Determine the [x, y] coordinate at the center of the cell enclosing the given text.  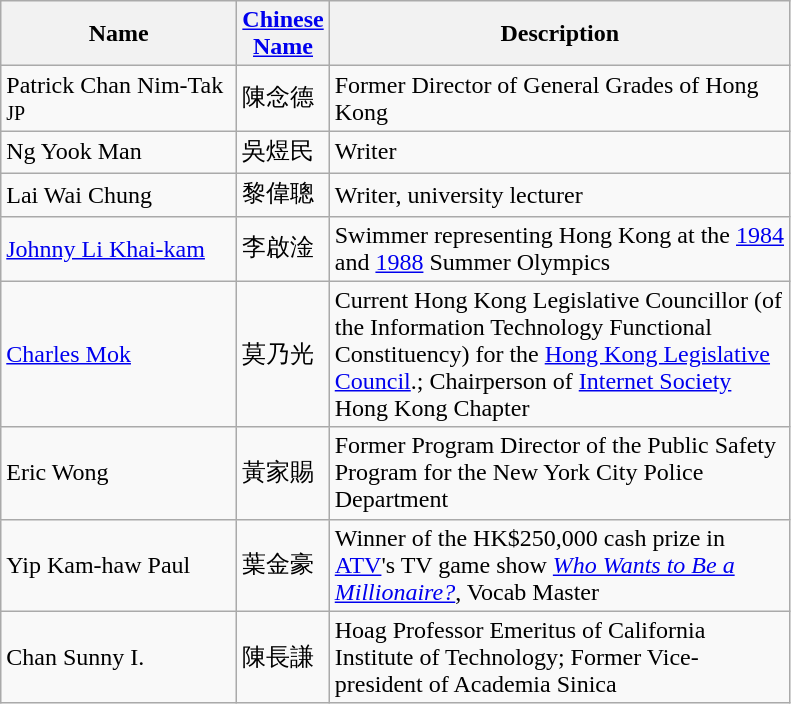
Former Director of General Grades of Hong Kong [560, 98]
Ng Yook Man [119, 152]
Former Program Director of the Public Safety Program for the New York City Police Department [560, 473]
Writer [560, 152]
Eric Wong [119, 473]
Description [560, 34]
Patrick Chan Nim-Tak JP [119, 98]
葉金豪 [283, 565]
Charles Mok [119, 354]
Writer, university lecturer [560, 194]
陳長謙 [283, 657]
Lai Wai Chung [119, 194]
吳煜民 [283, 152]
陳念德 [283, 98]
黃家賜 [283, 473]
Johnny Li Khai-kam [119, 248]
黎偉聰 [283, 194]
莫乃光 [283, 354]
Winner of the HK$250,000 cash prize in ATV's TV game show Who Wants to Be a Millionaire?, Vocab Master [560, 565]
Name [119, 34]
李啟淦 [283, 248]
Yip Kam-haw Paul [119, 565]
Hoag Professor Emeritus of California Institute of Technology; Former Vice-president of Academia Sinica [560, 657]
Chan Sunny I. [119, 657]
Swimmer representing Hong Kong at the 1984 and 1988 Summer Olympics [560, 248]
Chinese Name [283, 34]
